Find where the given text appears and provide that cell's center as (X, Y) coordinate. 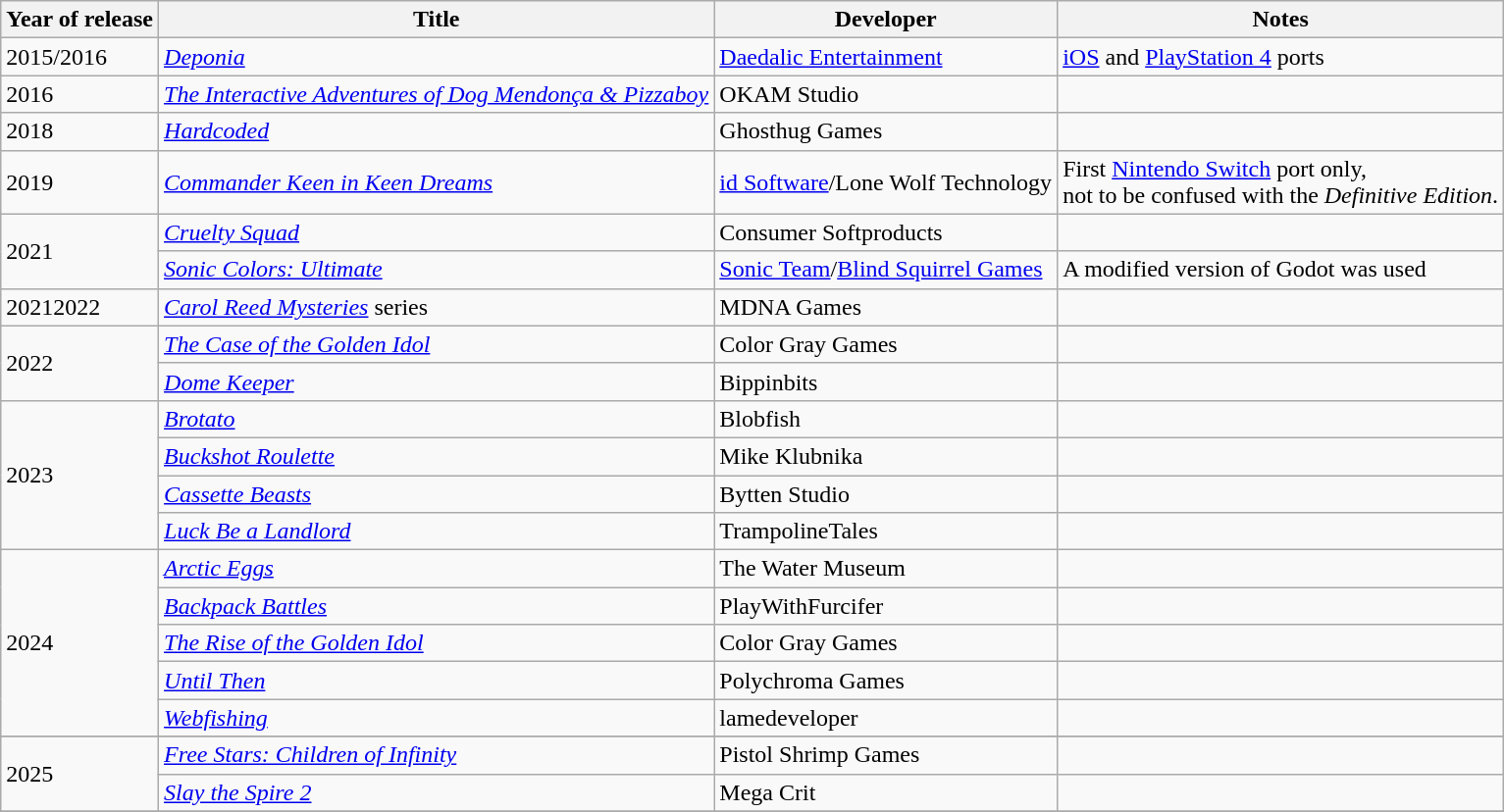
Deponia (437, 57)
Mike Klubnika (886, 456)
2021 (80, 251)
Carol Reed Mysteries series (437, 307)
2025 (80, 774)
2022 (80, 363)
Until Then (437, 681)
Slay the Spire 2 (437, 792)
Daedalic Entertainment (886, 57)
Hardcoded (437, 131)
Free Stars: Children of Infinity (437, 755)
The Interactive Adventures of Dog Mendonça & Pizzaboy (437, 94)
Blobfish (886, 419)
Dome Keeper (437, 381)
Cassette Beasts (437, 493)
Sonic Team/Blind Squirrel Games (886, 270)
Sonic Colors: Ultimate (437, 270)
iOS and PlayStation 4 ports (1281, 57)
Brotato (437, 419)
Year of release (80, 20)
MDNA Games (886, 307)
Bytten Studio (886, 493)
Pistol Shrimp Games (886, 755)
Cruelty Squad (437, 232)
Webfishing (437, 718)
Arctic Eggs (437, 569)
Title (437, 20)
Ghosthug Games (886, 131)
Commander Keen in Keen Dreams (437, 182)
The Water Museum (886, 569)
Polychroma Games (886, 681)
TrampolineTales (886, 532)
2018 (80, 131)
lamedeveloper (886, 718)
2015/2016 (80, 57)
2024 (80, 643)
Buckshot Roulette (437, 456)
First Nintendo Switch port only,not to be confused with the Definitive Edition. (1281, 182)
Mega Crit (886, 792)
PlayWithFurcifer (886, 606)
Luck Be a Landlord (437, 532)
20212022 (80, 307)
A modified version of Godot was used (1281, 270)
2023 (80, 475)
The Rise of the Golden Idol (437, 643)
id Software/Lone Wolf Technology (886, 182)
2016 (80, 94)
Backpack Battles (437, 606)
Consumer Softproducts (886, 232)
The Case of the Golden Idol (437, 344)
Notes (1281, 20)
Bippinbits (886, 381)
2019 (80, 182)
Developer (886, 20)
OKAM Studio (886, 94)
